Search for the cell housing the specified text and yield its [X, Y] center coordinate. 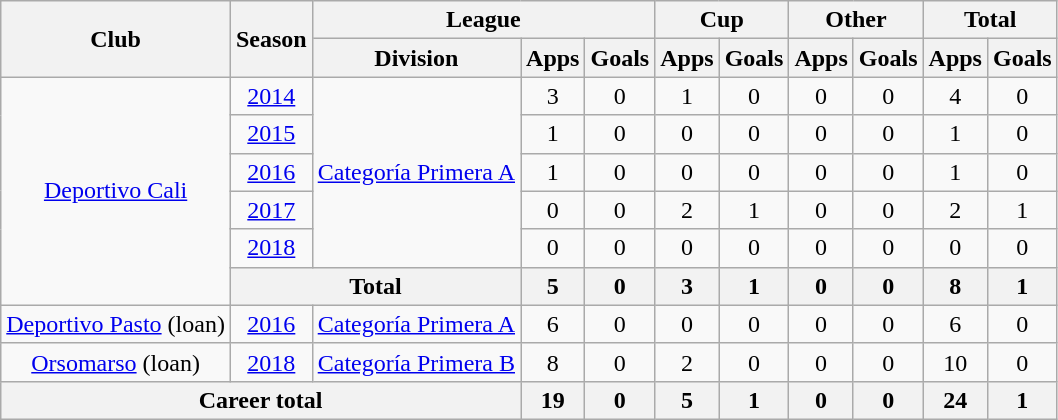
League [484, 20]
Orsomarso (loan) [116, 362]
10 [955, 362]
Other [856, 20]
Deportivo Pasto (loan) [116, 324]
Career total [261, 400]
24 [955, 400]
Season [271, 39]
Division [416, 58]
19 [553, 400]
2017 [271, 210]
2015 [271, 134]
Cup [722, 20]
Categoría Primera B [416, 362]
Deportivo Cali [116, 191]
Club [116, 39]
2014 [271, 96]
4 [955, 96]
